Return the (X, Y) coordinate for the center point of the cell that contains the specified text.  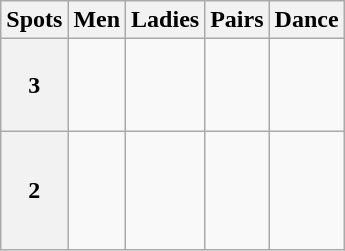
3 (34, 85)
2 (34, 190)
Ladies (166, 20)
Men (97, 20)
Pairs (237, 20)
Dance (306, 20)
Spots (34, 20)
